For the text-containing cell, return its midpoint in (X, Y) coordinate format. 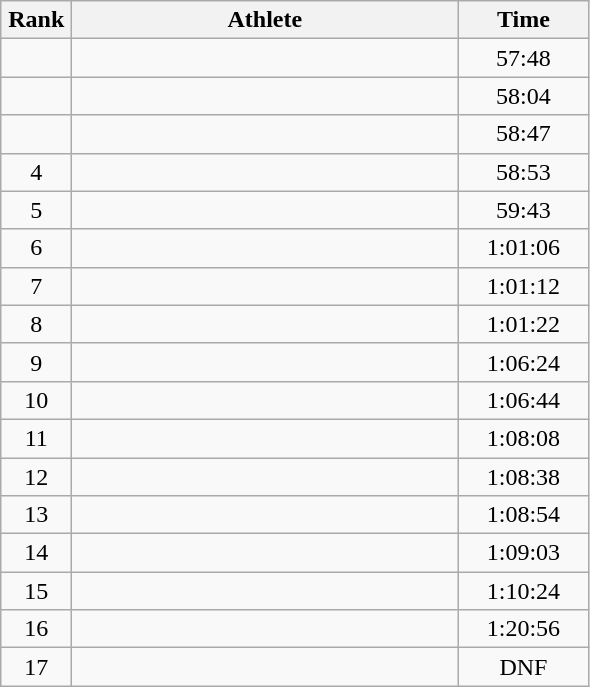
1:06:44 (524, 400)
1:01:12 (524, 286)
1:01:22 (524, 324)
4 (36, 172)
14 (36, 553)
1:08:38 (524, 477)
12 (36, 477)
10 (36, 400)
1:08:08 (524, 438)
9 (36, 362)
1:06:24 (524, 362)
7 (36, 286)
57:48 (524, 58)
Time (524, 20)
Athlete (265, 20)
8 (36, 324)
15 (36, 591)
58:04 (524, 96)
DNF (524, 667)
59:43 (524, 210)
5 (36, 210)
1:08:54 (524, 515)
16 (36, 629)
Rank (36, 20)
58:53 (524, 172)
1:09:03 (524, 553)
11 (36, 438)
6 (36, 248)
1:20:56 (524, 629)
58:47 (524, 134)
13 (36, 515)
1:01:06 (524, 248)
17 (36, 667)
1:10:24 (524, 591)
